Capture the cell that displays the provided text and extract its [X, Y] central coordinate. 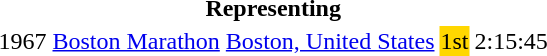
1st [454, 41]
Boston Marathon [136, 41]
Boston, United States [330, 41]
